Return (X, Y) of the center of cell containing provided text 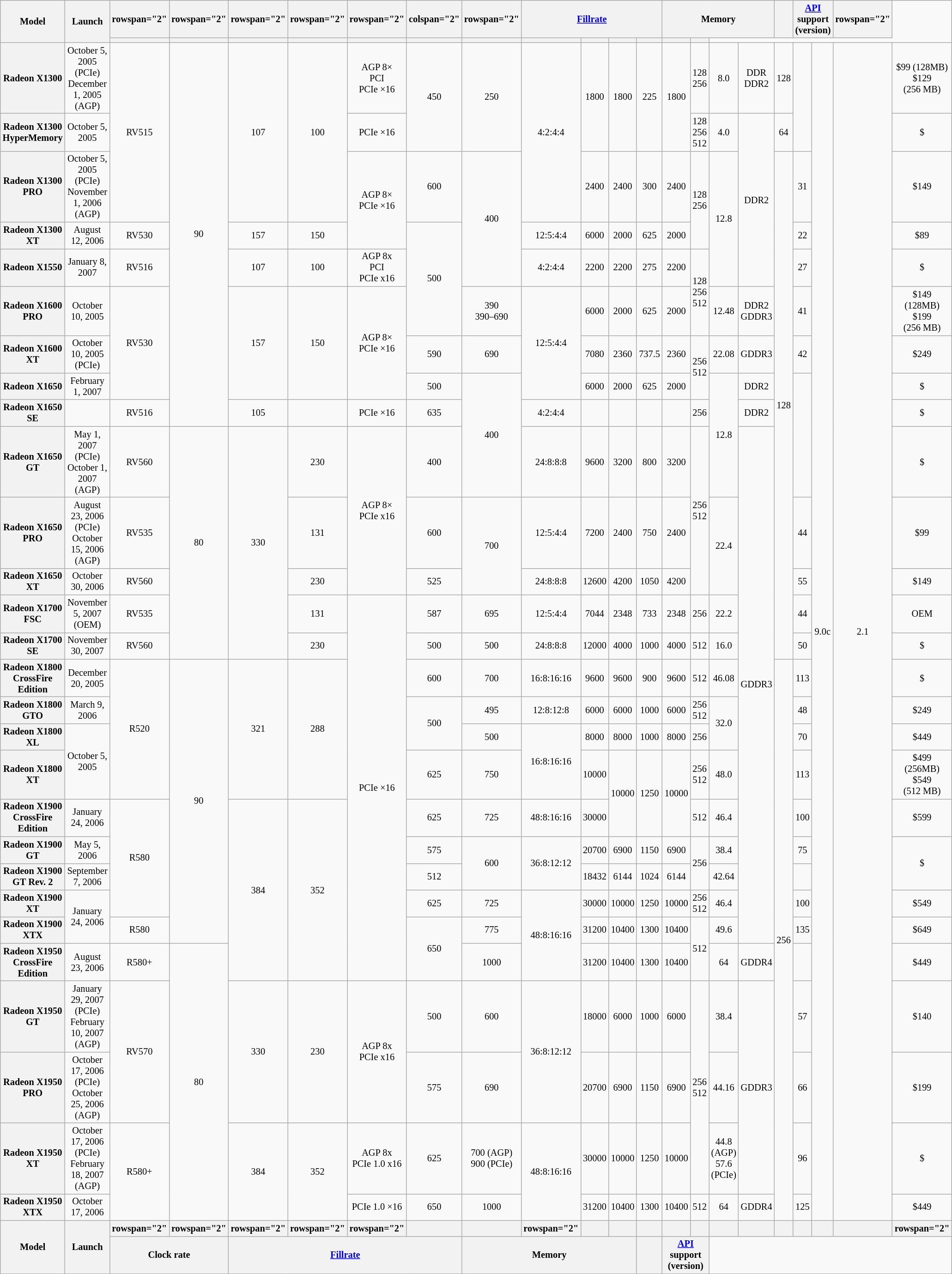
495 (491, 710)
775 (491, 930)
$140 (922, 1016)
Radeon X1900 XT (33, 903)
250 (491, 97)
49.6 (724, 930)
12.48 (724, 311)
41 (803, 311)
Radeon X1900 GT (33, 850)
$199 (922, 1087)
$99 (128MB)$129 (256 MB) (922, 78)
800 (649, 462)
525 (434, 582)
August 23, 2006 (88, 962)
2.1 (863, 631)
450 (434, 97)
October 30, 2006 (88, 582)
22.08 (724, 354)
Radeon X1650 PRO (33, 533)
22.4 (724, 546)
RV570 (139, 1051)
Clock rate (169, 1255)
May 1, 2007 (PCIe)October 1, 2007 (AGP) (88, 462)
Radeon X1300HyperMemory (33, 132)
288 (318, 729)
55 (803, 582)
8.0 (724, 78)
7044 (595, 614)
9.0c (822, 631)
1050 (649, 582)
42.64 (724, 877)
$89 (922, 236)
7080 (595, 354)
125 (803, 1207)
AGP 8xPCIPCIe x16 (377, 267)
18432 (595, 877)
October 17, 2006 (PCIe)October 25, 2006 (AGP) (88, 1087)
Radeon X1900 GT Rev. 2 (33, 877)
October 17, 2006 (88, 1207)
22.2 (724, 614)
September 7, 2006 (88, 877)
390390–690 (491, 311)
AGP 8xPCIe 1.0 x16 (377, 1159)
Radeon X1950CrossFire Edition (33, 962)
RV515 (139, 132)
January 29, 2007 (PCIe)February 10, 2007 (AGP) (88, 1016)
70 (803, 737)
August 23, 2006 (PCIe)October 15, 2006 (AGP) (88, 533)
57 (803, 1016)
587 (434, 614)
OEM (922, 614)
May 5, 2006 (88, 850)
48 (803, 710)
225 (649, 97)
Radeon X1600 XT (33, 354)
Radeon X1800 XT (33, 775)
Radeon X1700 SE (33, 646)
AGP 8xPCIe x16 (377, 1051)
635 (434, 413)
321 (259, 729)
18000 (595, 1016)
$149 (128MB)$199 (256 MB) (922, 311)
Radeon X1300 PRO (33, 187)
12000 (595, 646)
Radeon X1300 XT (33, 236)
700 (AGP)900 (PCIe) (491, 1159)
Radeon X1950 XT (33, 1159)
Radeon X1650 GT (33, 462)
12:8:12:8 (552, 710)
AGP 8×PCIPCIe ×16 (377, 78)
737.5 (649, 354)
48.0 (724, 775)
Radeon X1950 GT (33, 1016)
$549 (922, 903)
96 (803, 1159)
R520 (139, 729)
$99 (922, 533)
16.0 (724, 646)
$599 (922, 818)
PCIe 1.0 ×16 (377, 1207)
August 12, 2006 (88, 236)
7200 (595, 533)
31 (803, 187)
December 20, 2005 (88, 678)
1024 (649, 877)
October 5, 2005 (PCIe)November 1, 2006 (AGP) (88, 187)
900 (649, 678)
22 (803, 236)
October 17, 2006 (PCIe)February 18, 2007 (AGP) (88, 1159)
October 10, 2005 (88, 311)
27 (803, 267)
Radeon X1900CrossFire Edition (33, 818)
Radeon X1550 (33, 267)
November 5, 2007 (OEM) (88, 614)
590 (434, 354)
50 (803, 646)
32.0 (724, 723)
DDR DDR2 (757, 78)
46.08 (724, 678)
DDR2GDDR3 (757, 311)
44.16 (724, 1087)
66 (803, 1087)
733 (649, 614)
135 (803, 930)
Radeon X1950 PRO (33, 1087)
$499 (256MB)$549 (512 MB) (922, 775)
March 9, 2006 (88, 710)
October 5, 2005 (PCIe)December 1, 2005 (AGP) (88, 78)
AGP 8×PCIe x16 (377, 511)
275 (649, 267)
Radeon X1700 FSC (33, 614)
44.8 (AGP)57.6 (PCIe) (724, 1159)
Radeon X1900 XTX (33, 930)
Radeon X1650 XT (33, 582)
75 (803, 850)
February 1, 2007 (88, 386)
42 (803, 354)
695 (491, 614)
Radeon X1800 GTO (33, 710)
colspan="2" (434, 19)
Radeon X1950 XTX (33, 1207)
Radeon X1650 (33, 386)
Radeon X1600 PRO (33, 311)
October 10, 2005 (PCIe) (88, 354)
4.0 (724, 132)
300 (649, 187)
Radeon X1650 SE (33, 413)
Radeon X1800 XL (33, 737)
$649 (922, 930)
Radeon X1800CrossFire Edition (33, 678)
Radeon X1300 (33, 78)
105 (259, 413)
12600 (595, 582)
November 30, 2007 (88, 646)
January 8, 2007 (88, 267)
